Determine the [X, Y] coordinate at the center of the cell enclosing the given text.  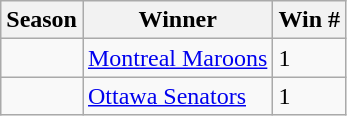
Season [42, 20]
Montreal Maroons [177, 58]
Win # [310, 20]
Winner [177, 20]
Ottawa Senators [177, 96]
